Output the [x, y] coordinate of the center of the cell containing the given text.  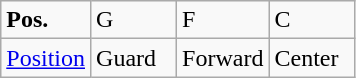
Center [312, 58]
G [134, 20]
F [223, 20]
C [312, 20]
Forward [223, 58]
Guard [134, 58]
Pos. [46, 20]
Position [46, 58]
